Pinpoint the cell where the given text exists, returning its [X, Y] midpoint coordinate. 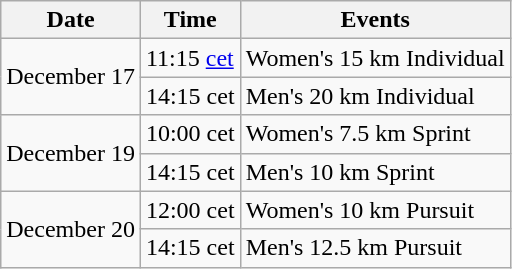
Events [375, 20]
Time [190, 20]
December 19 [71, 153]
Women's 15 km Individual [375, 58]
11:15 cet [190, 58]
Date [71, 20]
Men's 10 km Sprint [375, 172]
Men's 12.5 km Pursuit [375, 248]
12:00 cet [190, 210]
December 17 [71, 77]
10:00 cet [190, 134]
Women's 10 km Pursuit [375, 210]
Men's 20 km Individual [375, 96]
December 20 [71, 229]
Women's 7.5 km Sprint [375, 134]
